Scan for the cell matching the given text and deliver its (X, Y) coordinate at center. 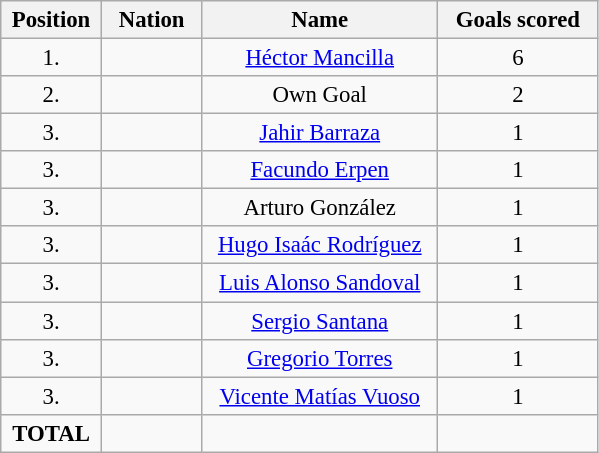
Position (52, 20)
TOTAL (52, 433)
6 (518, 58)
2. (52, 95)
1. (52, 58)
Name (320, 20)
Nation (152, 20)
Arturo González (320, 208)
Goals scored (518, 20)
2 (518, 95)
Facundo Erpen (320, 170)
Luis Alonso Sandoval (320, 283)
Héctor Mancilla (320, 58)
Own Goal (320, 95)
Sergio Santana (320, 321)
Vicente Matías Vuoso (320, 396)
Hugo Isaác Rodríguez (320, 245)
Jahir Barraza (320, 133)
Gregorio Torres (320, 358)
